Output the [X, Y] coordinate of the center of the cell containing the given text.  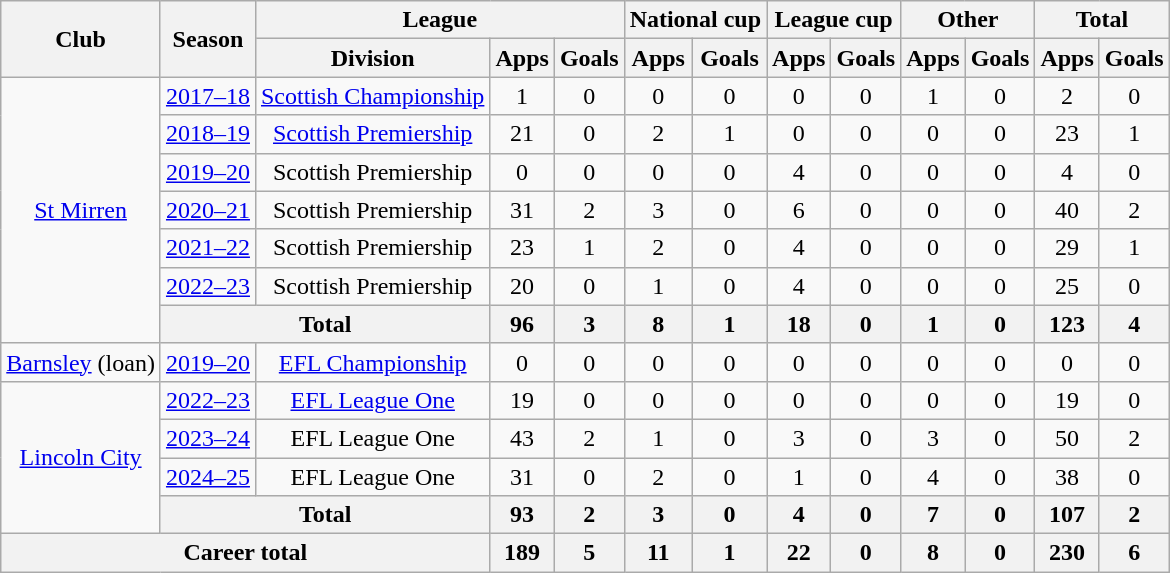
Career total [246, 553]
5 [589, 553]
Division [372, 58]
189 [522, 553]
7 [933, 515]
93 [522, 515]
107 [1067, 515]
43 [522, 438]
22 [799, 553]
2017–18 [208, 96]
96 [522, 324]
2021–22 [208, 248]
Barnsley (loan) [81, 362]
38 [1067, 477]
40 [1067, 210]
21 [522, 134]
18 [799, 324]
25 [1067, 286]
2020–21 [208, 210]
Scottish Championship [372, 96]
Season [208, 39]
29 [1067, 248]
230 [1067, 553]
National cup [695, 20]
EFL Championship [372, 362]
2023–24 [208, 438]
Other [968, 20]
20 [522, 286]
St Mirren [81, 210]
2024–25 [208, 477]
123 [1067, 324]
2018–19 [208, 134]
11 [658, 553]
50 [1067, 438]
Club [81, 39]
Lincoln City [81, 457]
League [440, 20]
League cup [834, 20]
